Identify which cell holds the provided text, then report its (X, Y) central coordinate. 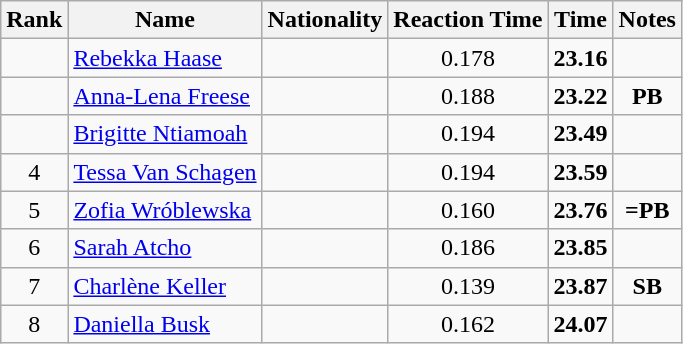
Anna-Lena Freese (165, 96)
Tessa Van Schagen (165, 172)
Zofia Wróblewska (165, 210)
Name (165, 20)
PB (647, 96)
Charlène Keller (165, 286)
23.85 (580, 248)
Brigitte Ntiamoah (165, 134)
5 (34, 210)
Nationality (325, 20)
0.139 (468, 286)
7 (34, 286)
0.160 (468, 210)
Reaction Time (468, 20)
Sarah Atcho (165, 248)
Notes (647, 20)
23.87 (580, 286)
0.188 (468, 96)
23.22 (580, 96)
23.16 (580, 58)
4 (34, 172)
23.49 (580, 134)
23.76 (580, 210)
Rebekka Haase (165, 58)
0.186 (468, 248)
Time (580, 20)
0.162 (468, 324)
=PB (647, 210)
0.178 (468, 58)
8 (34, 324)
23.59 (580, 172)
SB (647, 286)
6 (34, 248)
24.07 (580, 324)
Daniella Busk (165, 324)
Rank (34, 20)
